Provide the [X, Y] coordinate of the cell's center where the given text is located.  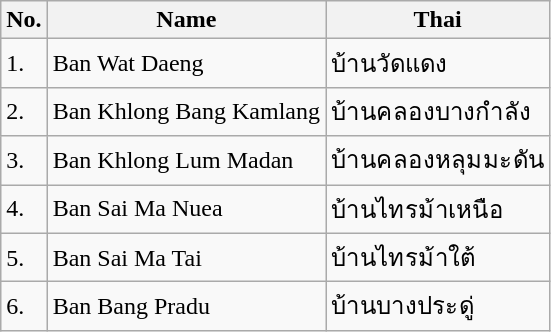
5. [24, 258]
1. [24, 64]
Thai [438, 20]
No. [24, 20]
บ้านไทรม้าเหนือ [438, 208]
บ้านคลองหลุมมะดัน [438, 160]
บ้านวัดแดง [438, 64]
Ban Bang Pradu [186, 306]
3. [24, 160]
6. [24, 306]
Ban Khlong Bang Kamlang [186, 112]
Ban Khlong Lum Madan [186, 160]
บ้านบางประดู่ [438, 306]
2. [24, 112]
Ban Sai Ma Nuea [186, 208]
บ้านคลองบางกำลัง [438, 112]
4. [24, 208]
Ban Sai Ma Tai [186, 258]
Ban Wat Daeng [186, 64]
บ้านไทรม้าใต้ [438, 258]
Name [186, 20]
